Capture the cell that displays the provided text and extract its [x, y] central coordinate. 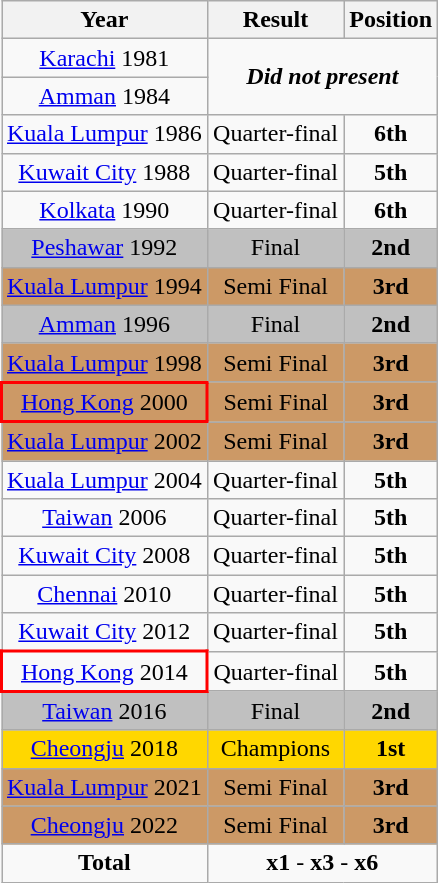
Kuwait City 1988 [105, 172]
Cheongju 2022 [105, 825]
Peshawar 1992 [105, 248]
Total [105, 863]
Kuala Lumpur 1994 [105, 286]
Hong Kong 2014 [105, 672]
Cheongju 2018 [105, 749]
Kuala Lumpur 1998 [105, 362]
Kuala Lumpur 2021 [105, 787]
Did not present [322, 77]
Kuala Lumpur 2004 [105, 479]
Champions [276, 749]
Position [391, 20]
Year [105, 20]
Amman 1984 [105, 96]
Kuwait City 2012 [105, 632]
Amman 1996 [105, 324]
Kuala Lumpur 1986 [105, 134]
Taiwan 2016 [105, 710]
Kuala Lumpur 2002 [105, 442]
Chennai 2010 [105, 594]
1st [391, 749]
Karachi 1981 [105, 58]
Kuwait City 2008 [105, 556]
Hong Kong 2000 [105, 402]
Taiwan 2006 [105, 518]
Result [276, 20]
x1 - x3 - x6 [322, 863]
Kolkata 1990 [105, 210]
